Provide the [x, y] coordinate of the cell's center where the given text is located.  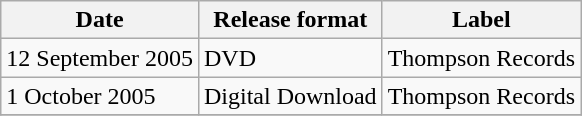
Release format [290, 20]
DVD [290, 58]
Date [100, 20]
Digital Download [290, 96]
1 October 2005 [100, 96]
Label [481, 20]
12 September 2005 [100, 58]
